Find where the given text appears and provide that cell's center as [x, y] coordinate. 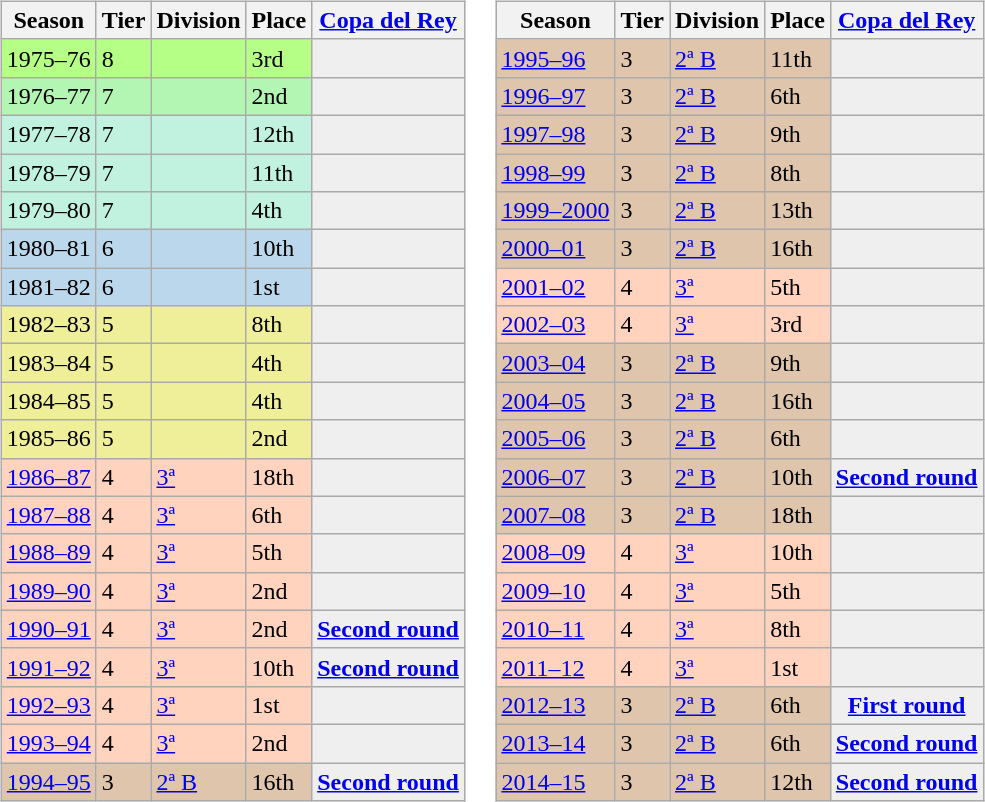
1994–95 [48, 781]
1982–83 [48, 325]
First round [906, 705]
1987–88 [48, 515]
2005–06 [556, 439]
2011–12 [556, 667]
1988–89 [48, 553]
1981–82 [48, 287]
2008–09 [556, 553]
1986–87 [48, 477]
2012–13 [556, 705]
1978–79 [48, 173]
13th [798, 211]
2009–10 [556, 591]
2000–01 [556, 249]
1999–2000 [556, 211]
1985–86 [48, 439]
8 [124, 58]
2002–03 [556, 325]
2004–05 [556, 401]
2013–14 [556, 743]
1989–90 [48, 591]
1976–77 [48, 96]
1977–78 [48, 134]
2003–04 [556, 363]
1975–76 [48, 58]
1992–93 [48, 705]
1979–80 [48, 211]
2001–02 [556, 287]
1983–84 [48, 363]
1991–92 [48, 667]
1995–96 [556, 58]
1984–85 [48, 401]
2014–15 [556, 781]
2007–08 [556, 515]
1990–91 [48, 629]
1993–94 [48, 743]
2006–07 [556, 477]
1980–81 [48, 249]
1998–99 [556, 173]
2010–11 [556, 629]
1996–97 [556, 96]
1997–98 [556, 134]
